Search for the cell housing the specified text and yield its [X, Y] center coordinate. 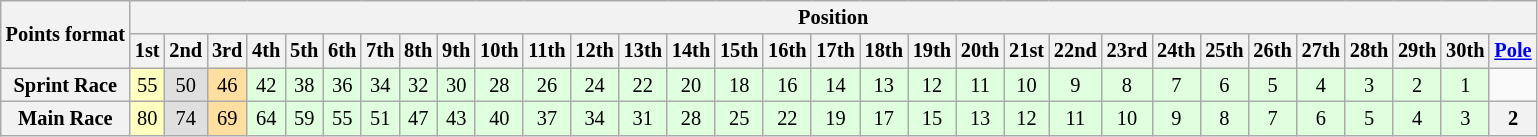
15th [739, 51]
59 [304, 118]
37 [546, 118]
46 [227, 85]
74 [186, 118]
21st [1026, 51]
15 [932, 118]
1st [148, 51]
4th [266, 51]
17 [884, 118]
43 [456, 118]
6th [342, 51]
16th [787, 51]
24th [1176, 51]
69 [227, 118]
14th [691, 51]
20th [980, 51]
10th [499, 51]
18 [739, 85]
31 [643, 118]
38 [304, 85]
23rd [1127, 51]
64 [266, 118]
47 [418, 118]
80 [148, 118]
11th [546, 51]
32 [418, 85]
40 [499, 118]
Position [834, 17]
51 [380, 118]
18th [884, 51]
24 [594, 85]
Main Race [66, 118]
42 [266, 85]
30 [456, 85]
30th [1465, 51]
16 [787, 85]
26 [546, 85]
14 [835, 85]
29th [1417, 51]
8th [418, 51]
50 [186, 85]
Pole [1512, 51]
19th [932, 51]
26th [1273, 51]
12th [594, 51]
1 [1465, 85]
2nd [186, 51]
25 [739, 118]
19 [835, 118]
17th [835, 51]
13th [643, 51]
5th [304, 51]
36 [342, 85]
27th [1321, 51]
7th [380, 51]
28th [1369, 51]
3rd [227, 51]
25th [1224, 51]
9th [456, 51]
Points format [66, 34]
20 [691, 85]
Sprint Race [66, 85]
22nd [1076, 51]
